Locate the cell with the specified text and output its (x, y) center coordinate. 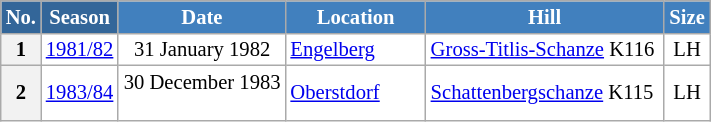
Gross-Titlis-Schanze K116 (545, 49)
Schattenbergschanze K115 (545, 92)
1 (21, 49)
Engelberg (355, 49)
31 January 1982 (202, 49)
Oberstdorf (355, 92)
No. (21, 16)
Date (202, 16)
Hill (545, 16)
Location (355, 16)
Size (686, 16)
30 December 1983 (202, 92)
1981/82 (80, 49)
2 (21, 92)
Season (80, 16)
1983/84 (80, 92)
